Return the (x, y) coordinate for the center point of the cell that contains the specified text.  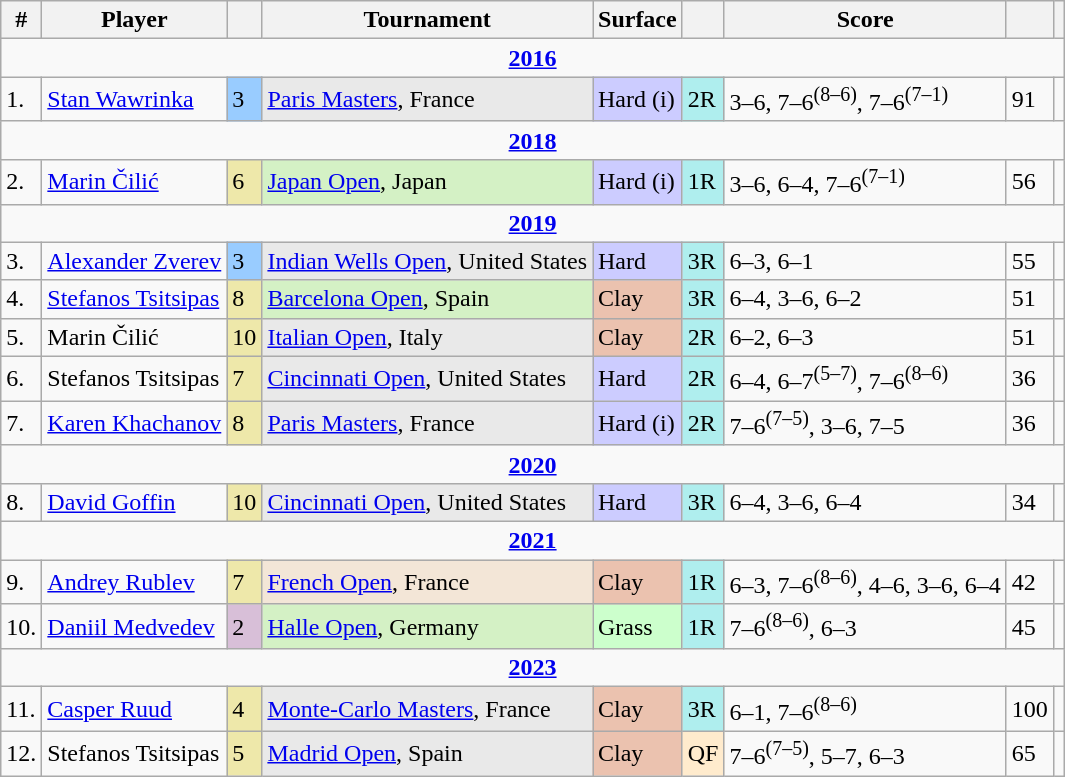
2023 (533, 668)
7. (22, 424)
David Goffin (134, 502)
Casper Ruud (134, 710)
2020 (533, 464)
6 (244, 182)
Karen Khachanov (134, 424)
Grass (637, 626)
6. (22, 378)
6–4, 6–7(5–7), 7–6(8–6) (865, 378)
Indian Wells Open, United States (428, 261)
Monte-Carlo Masters, France (428, 710)
QF (703, 754)
42 (1030, 582)
2021 (533, 541)
8. (22, 502)
56 (1030, 182)
91 (1030, 100)
French Open, France (428, 582)
5 (244, 754)
65 (1030, 754)
45 (1030, 626)
1. (22, 100)
# (22, 20)
10. (22, 626)
7–6(7–5), 5–7, 6–3 (865, 754)
9. (22, 582)
100 (1030, 710)
2018 (533, 140)
2. (22, 182)
3. (22, 261)
Japan Open, Japan (428, 182)
55 (1030, 261)
2019 (533, 223)
4. (22, 299)
3–6, 7–6(8–6), 7–6(7–1) (865, 100)
Player (134, 20)
Andrey Rublev (134, 582)
2 (244, 626)
11. (22, 710)
6–4, 3–6, 6–2 (865, 299)
Daniil Medvedev (134, 626)
3–6, 6–4, 7–6(7–1) (865, 182)
Tournament (428, 20)
Italian Open, Italy (428, 337)
Madrid Open, Spain (428, 754)
7–6(7–5), 3–6, 7–5 (865, 424)
Alexander Zverev (134, 261)
Halle Open, Germany (428, 626)
6–2, 6–3 (865, 337)
Score (865, 20)
12. (22, 754)
5. (22, 337)
6–3, 7–6(8–6), 4–6, 3–6, 6–4 (865, 582)
Stan Wawrinka (134, 100)
7–6(8–6), 6–3 (865, 626)
6–3, 6–1 (865, 261)
Surface (637, 20)
4 (244, 710)
Barcelona Open, Spain (428, 299)
2016 (533, 58)
6–1, 7–6(8–6) (865, 710)
6–4, 3–6, 6–4 (865, 502)
34 (1030, 502)
